Capture the cell that displays the provided text and extract its (x, y) central coordinate. 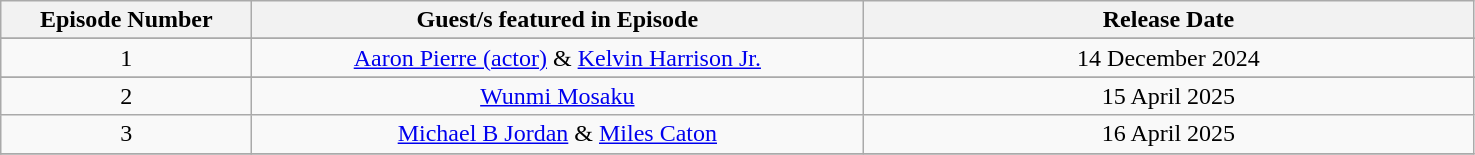
3 (126, 134)
Michael B Jordan & Miles Caton (558, 134)
1 (126, 58)
Wunmi Mosaku (558, 96)
15 April 2025 (1168, 96)
14 December 2024 (1168, 58)
Guest/s featured in Episode (558, 20)
Aaron Pierre (actor) & Kelvin Harrison Jr. (558, 58)
16 April 2025 (1168, 134)
2 (126, 96)
Episode Number (126, 20)
Release Date (1168, 20)
